Locate the cell with the specified text and output its [x, y] center coordinate. 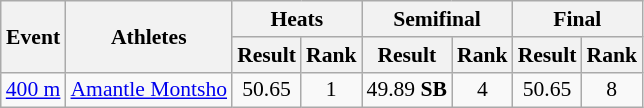
8 [612, 90]
Heats [296, 19]
Amantle Montsho [148, 90]
1 [332, 90]
Athletes [148, 36]
Final [578, 19]
Event [34, 36]
49.89 SB [408, 90]
Semifinal [438, 19]
4 [482, 90]
400 m [34, 90]
